Identify which cell holds the provided text, then report its (x, y) central coordinate. 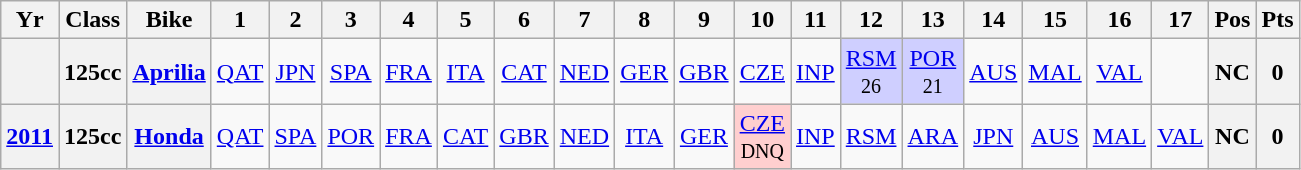
10 (762, 20)
8 (644, 20)
5 (465, 20)
Pos (1232, 20)
Honda (169, 136)
Bike (169, 20)
13 (933, 20)
11 (815, 20)
17 (1180, 20)
RSM26 (871, 72)
16 (1119, 20)
1 (240, 20)
2 (296, 20)
14 (994, 20)
ARA (933, 136)
12 (871, 20)
POR (351, 136)
CZE (762, 72)
Yr (30, 20)
15 (1055, 20)
4 (409, 20)
9 (704, 20)
6 (524, 20)
3 (351, 20)
Aprilia (169, 72)
RSM (871, 136)
Class (92, 20)
2011 (30, 136)
CZEDNQ (762, 136)
Pts (1278, 20)
POR21 (933, 72)
7 (584, 20)
